From the cell containing the given text, extract its center point as [X, Y] coordinate. 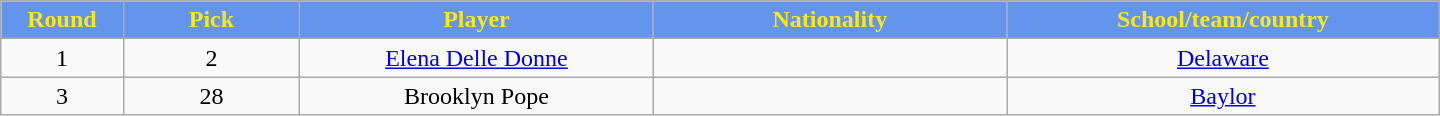
1 [62, 58]
2 [212, 58]
3 [62, 96]
Round [62, 20]
28 [212, 96]
School/team/country [1224, 20]
Nationality [830, 20]
Player [476, 20]
Pick [212, 20]
Delaware [1224, 58]
Baylor [1224, 96]
Brooklyn Pope [476, 96]
Elena Delle Donne [476, 58]
